Determine the [x, y] coordinate at the center of the cell enclosing the given text.  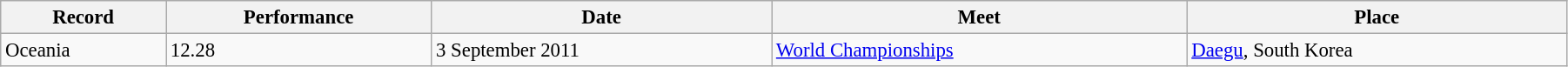
Date [602, 17]
Place [1377, 17]
World Championships [980, 50]
Performance [298, 17]
Record [84, 17]
12.28 [298, 50]
Meet [980, 17]
Oceania [84, 50]
3 September 2011 [602, 50]
Daegu, South Korea [1377, 50]
